From the cell containing the given text, extract its center point as [x, y] coordinate. 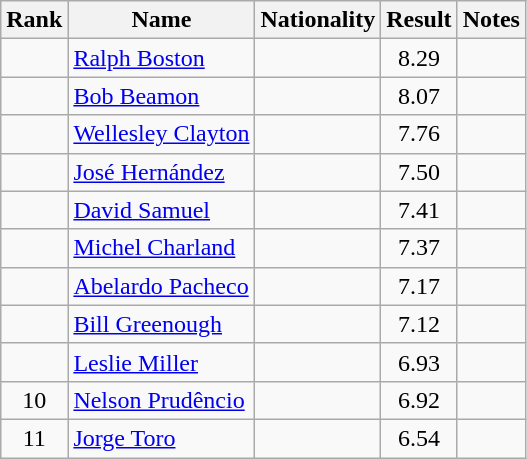
7.50 [419, 172]
7.37 [419, 248]
6.92 [419, 400]
Jorge Toro [162, 438]
10 [34, 400]
Ralph Boston [162, 58]
Name [162, 20]
7.41 [419, 210]
Notes [491, 20]
Wellesley Clayton [162, 134]
Bill Greenough [162, 324]
David Samuel [162, 210]
7.12 [419, 324]
Nationality [318, 20]
Abelardo Pacheco [162, 286]
Leslie Miller [162, 362]
6.93 [419, 362]
6.54 [419, 438]
Rank [34, 20]
11 [34, 438]
8.07 [419, 96]
8.29 [419, 58]
Nelson Prudêncio [162, 400]
Michel Charland [162, 248]
José Hernández [162, 172]
7.17 [419, 286]
Bob Beamon [162, 96]
7.76 [419, 134]
Result [419, 20]
